Extract the (x, y) coordinate from the center of the cell holding the provided text.  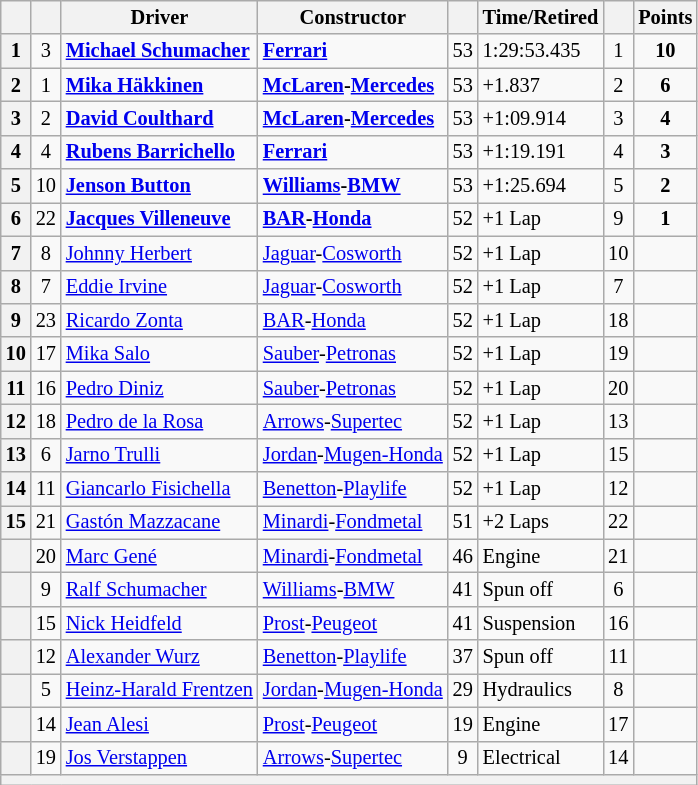
Electrical (541, 758)
Marc Gené (160, 556)
Hydraulics (541, 690)
+2 Laps (541, 522)
David Coulthard (160, 118)
Suspension (541, 623)
23 (46, 320)
Ricardo Zonta (160, 320)
Johnny Herbert (160, 253)
29 (463, 690)
Mika Häkkinen (160, 85)
+1:25.694 (541, 186)
Driver (160, 17)
Jenson Button (160, 186)
46 (463, 556)
37 (463, 657)
1:29:53.435 (541, 51)
Heinz-Harald Frentzen (160, 690)
Giancarlo Fisichella (160, 489)
Points (665, 17)
Gastón Mazzacane (160, 522)
Michael Schumacher (160, 51)
Time/Retired (541, 17)
Constructor (353, 17)
Jean Alesi (160, 724)
Alexander Wurz (160, 657)
Mika Salo (160, 354)
Ralf Schumacher (160, 589)
Nick Heidfeld (160, 623)
Pedro Diniz (160, 388)
+1.837 (541, 85)
Jos Verstappen (160, 758)
+1:09.914 (541, 118)
Rubens Barrichello (160, 152)
Jarno Trulli (160, 455)
Pedro de la Rosa (160, 421)
Eddie Irvine (160, 287)
+1:19.191 (541, 152)
51 (463, 522)
Jacques Villeneuve (160, 219)
